Pinpoint the cell where the given text exists, returning its [X, Y] midpoint coordinate. 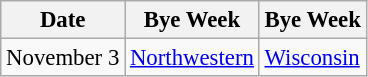
November 3 [63, 58]
Northwestern [192, 58]
Date [63, 20]
Wisconsin [312, 58]
